From the cell containing the given text, extract its center point as [x, y] coordinate. 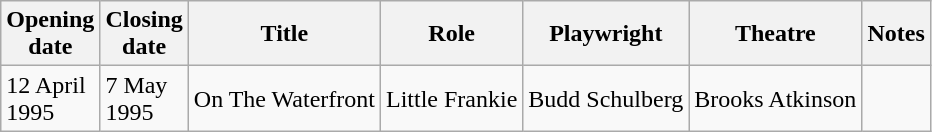
Playwright [606, 34]
Little Frankie [451, 98]
Title [284, 34]
Notes [896, 34]
12 April 1995 [50, 98]
Budd Schulberg [606, 98]
On The Waterfront [284, 98]
Opening date [50, 34]
Theatre [776, 34]
Closing date [144, 34]
7 May 1995 [144, 98]
Role [451, 34]
Brooks Atkinson [776, 98]
